Provide the (x, y) coordinate of the cell's center where the given text is located.  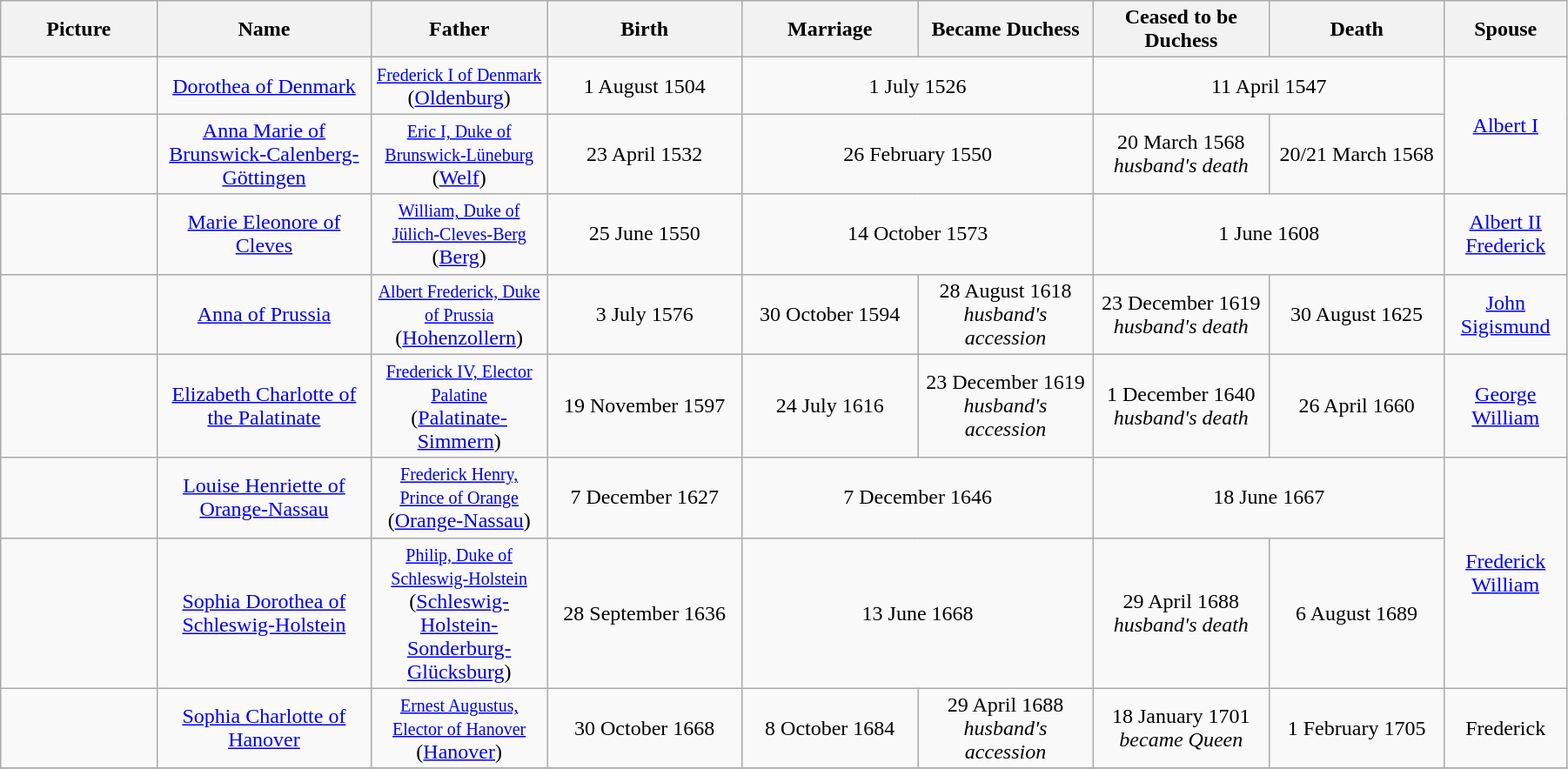
20/21 March 1568 (1357, 154)
6 August 1689 (1357, 612)
29 April 1688husband's accession (1006, 728)
Became Duchess (1006, 30)
Name (265, 30)
30 October 1668 (645, 728)
20 March 1568husband's death (1181, 154)
Anna Marie of Brunswick-Calenberg-Göttingen (265, 154)
Philip, Duke of Schleswig-Holstein (Schleswig-Holstein-Sonderburg-Glücksburg) (459, 612)
Marie Eleonore of Cleves (265, 234)
Albert I (1505, 125)
28 September 1636 (645, 612)
26 April 1660 (1357, 405)
Sophia Dorothea of Schleswig-Holstein (265, 612)
13 June 1668 (918, 612)
Dorothea of Denmark (265, 85)
7 December 1646 (918, 498)
1 February 1705 (1357, 728)
30 October 1594 (830, 314)
Albert Frederick, Duke of Prussia (Hohenzollern) (459, 314)
25 June 1550 (645, 234)
1 December 1640husband's death (1181, 405)
Ceased to be Duchess (1181, 30)
Frederick (1505, 728)
Sophia Charlotte of Hanover (265, 728)
18 June 1667 (1269, 498)
William, Duke of Jülich-Cleves-Berg (Berg) (459, 234)
Spouse (1505, 30)
Frederick IV, Elector Palatine (Palatinate-Simmern) (459, 405)
1 July 1526 (918, 85)
Anna of Prussia (265, 314)
John Sigismund (1505, 314)
30 August 1625 (1357, 314)
Frederick William (1505, 572)
11 April 1547 (1269, 85)
24 July 1616 (830, 405)
7 December 1627 (645, 498)
14 October 1573 (918, 234)
3 July 1576 (645, 314)
Eric I, Duke of Brunswick-Lüneburg (Welf) (459, 154)
Marriage (830, 30)
Ernest Augustus, Elector of Hanover (Hanover) (459, 728)
Picture (78, 30)
1 August 1504 (645, 85)
28 August 1618husband's accession (1006, 314)
23 April 1532 (645, 154)
29 April 1688husband's death (1181, 612)
Death (1357, 30)
Louise Henriette of Orange-Nassau (265, 498)
Elizabeth Charlotte of the Palatinate (265, 405)
1 June 1608 (1269, 234)
8 October 1684 (830, 728)
19 November 1597 (645, 405)
Frederick I of Denmark (Oldenburg) (459, 85)
Birth (645, 30)
George William (1505, 405)
Father (459, 30)
Frederick Henry, Prince of Orange (Orange-Nassau) (459, 498)
Albert II Frederick (1505, 234)
23 December 1619husband's death (1181, 314)
23 December 1619husband's accession (1006, 405)
26 February 1550 (918, 154)
18 January 1701became Queen (1181, 728)
